Determine the (X, Y) coordinate at the center of the cell enclosing the given text.  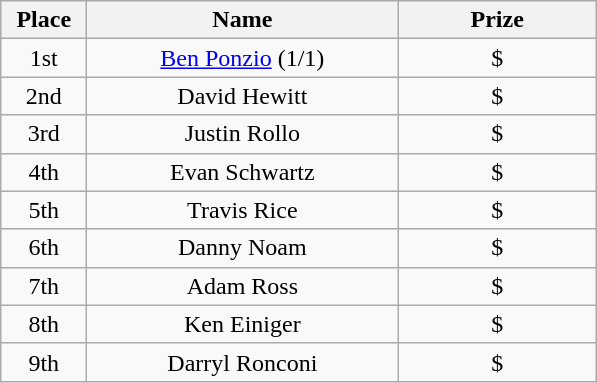
1st (44, 58)
Adam Ross (242, 286)
3rd (44, 134)
Travis Rice (242, 210)
Justin Rollo (242, 134)
Danny Noam (242, 248)
4th (44, 172)
Ken Einiger (242, 324)
Place (44, 20)
Ben Ponzio (1/1) (242, 58)
9th (44, 362)
5th (44, 210)
Prize (498, 20)
Darryl Ronconi (242, 362)
2nd (44, 96)
6th (44, 248)
Name (242, 20)
8th (44, 324)
7th (44, 286)
David Hewitt (242, 96)
Evan Schwartz (242, 172)
